Pinpoint the cell where the given text exists, returning its [x, y] midpoint coordinate. 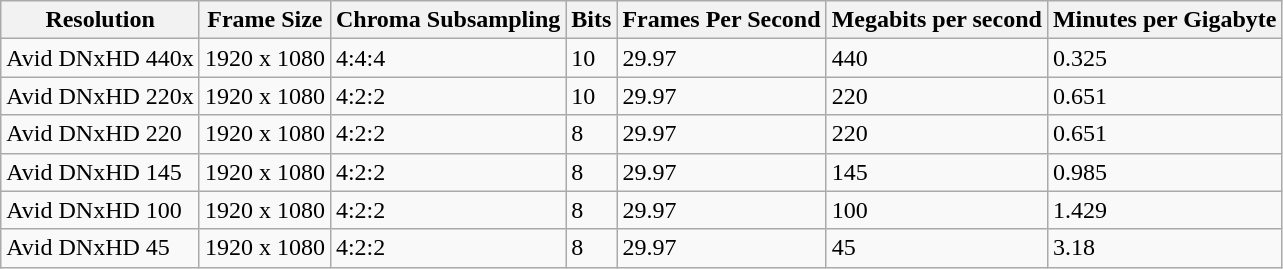
Avid DNxHD 145 [100, 172]
Avid DNxHD 220 [100, 134]
Bits [592, 20]
Avid DNxHD 440x [100, 58]
4:4:4 [448, 58]
Megabits per second [936, 20]
Avid DNxHD 100 [100, 210]
3.18 [1164, 248]
1.429 [1164, 210]
Chroma Subsampling [448, 20]
145 [936, 172]
Frame Size [264, 20]
100 [936, 210]
Avid DNxHD 45 [100, 248]
0.985 [1164, 172]
0.325 [1164, 58]
Minutes per Gigabyte [1164, 20]
Resolution [100, 20]
440 [936, 58]
Avid DNxHD 220x [100, 96]
Frames Per Second [722, 20]
45 [936, 248]
